Provide the (x, y) coordinate of the cell's center where the given text is located.  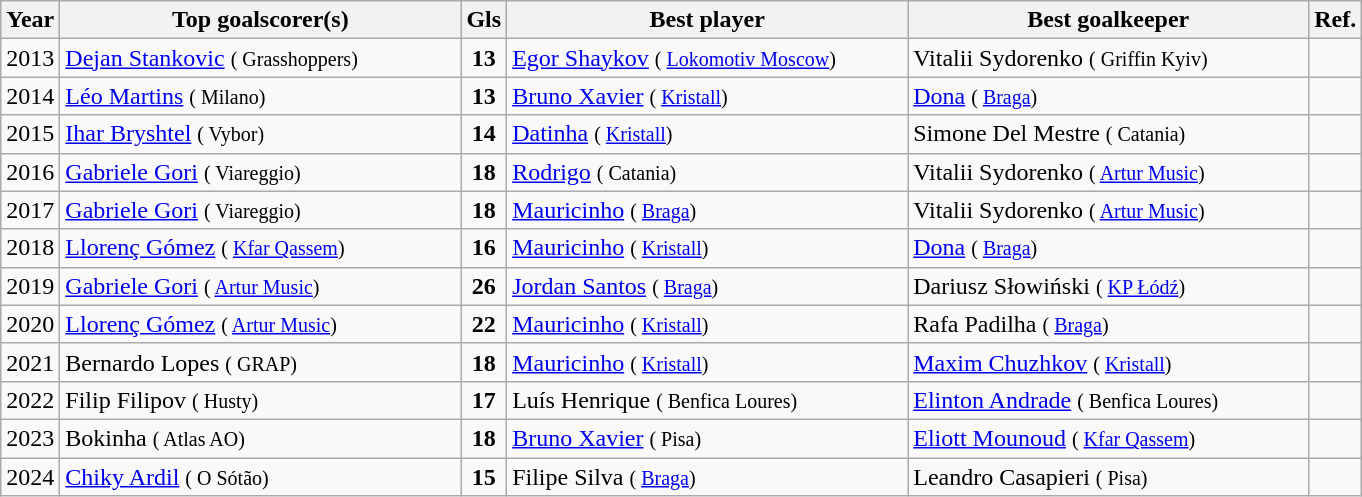
Leandro Casapieri ( Pisa) (1108, 477)
2018 (30, 248)
Bruno Xavier ( Kristall) (708, 96)
Simone Del Mestre ( Catania) (1108, 134)
14 (484, 134)
16 (484, 248)
Luís Henrique ( Benfica Loures) (708, 400)
22 (484, 324)
Ihar Bryshtel ( Vybor) (260, 134)
Dariusz Słowiński ( KP Łódź) (1108, 286)
Best player (708, 20)
2019 (30, 286)
Filipe Silva ( Braga) (708, 477)
Datinha ( Kristall) (708, 134)
2014 (30, 96)
Léo Martins ( Milano) (260, 96)
2013 (30, 58)
Rodrigo ( Catania) (708, 172)
Year (30, 20)
26 (484, 286)
Chiky Ardil ( O Sótão) (260, 477)
Mauricinho ( Braga) (708, 210)
Llorenç Gómez ( Kfar Qassem) (260, 248)
Jordan Santos ( Braga) (708, 286)
2023 (30, 438)
Vitalii Sydorenko ( Griffin Kyiv) (1108, 58)
Eliott Mounoud ( Kfar Qassem) (1108, 438)
Egor Shaykov ( Lokomotiv Moscow) (708, 58)
2016 (30, 172)
Gabriele Gori ( Artur Music) (260, 286)
2021 (30, 362)
Llorenç Gómez ( Artur Music) (260, 324)
Bernardo Lopes ( GRAP) (260, 362)
15 (484, 477)
2020 (30, 324)
Filip Filipov ( Husty) (260, 400)
Bokinha ( Atlas AO) (260, 438)
Maxim Chuzhkov ( Kristall) (1108, 362)
2017 (30, 210)
Top goalscorer(s) (260, 20)
Best goalkeeper (1108, 20)
Ref. (1336, 20)
Bruno Xavier ( Pisa) (708, 438)
Gls (484, 20)
Dejan Stankovic ( Grasshoppers) (260, 58)
Rafa Padilha ( Braga) (1108, 324)
2022 (30, 400)
2024 (30, 477)
17 (484, 400)
Elinton Andrade ( Benfica Loures) (1108, 400)
2015 (30, 134)
